Return (x, y) of the center of cell containing provided text 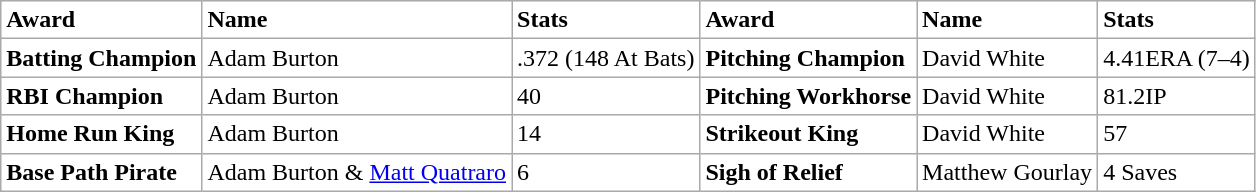
4.41ERA (7–4) (1177, 58)
Home Run King (102, 134)
Pitching Workhorse (808, 96)
81.2IP (1177, 96)
Strikeout King (808, 134)
Adam Burton & Matt Quatraro (357, 172)
14 (606, 134)
40 (606, 96)
.372 (148 At Bats) (606, 58)
Batting Champion (102, 58)
57 (1177, 134)
Pitching Champion (808, 58)
RBI Champion (102, 96)
Matthew Gourlay (1008, 172)
Base Path Pirate (102, 172)
Sigh of Relief (808, 172)
4 Saves (1177, 172)
6 (606, 172)
